Return the [x, y] coordinate for the center point of the cell that contains the specified text.  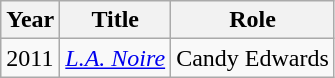
Role [253, 20]
L.A. Noire [116, 58]
Candy Edwards [253, 58]
Year [30, 20]
Title [116, 20]
2011 [30, 58]
